Search for the cell housing the specified text and yield its [x, y] center coordinate. 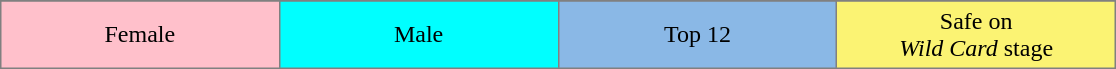
Safe onWild Card stage [976, 35]
Male [418, 35]
Top 12 [698, 35]
Female [140, 35]
